Output the [x, y] coordinate of the center of the cell containing the given text.  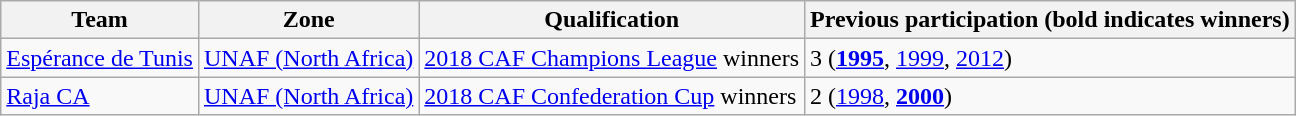
Espérance de Tunis [100, 58]
2 (1998, 2000) [1050, 96]
Raja CA [100, 96]
Qualification [612, 20]
Zone [308, 20]
Team [100, 20]
Previous participation (bold indicates winners) [1050, 20]
2018 CAF Champions League winners [612, 58]
3 (1995, 1999, 2012) [1050, 58]
2018 CAF Confederation Cup winners [612, 96]
